Capture the cell that displays the provided text and extract its [X, Y] central coordinate. 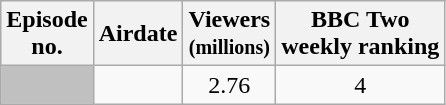
BBC Twoweekly ranking [360, 34]
2.76 [230, 85]
4 [360, 85]
Episodeno. [47, 34]
Airdate [138, 34]
Viewers(millions) [230, 34]
